Identify which cell holds the provided text, then report its [x, y] central coordinate. 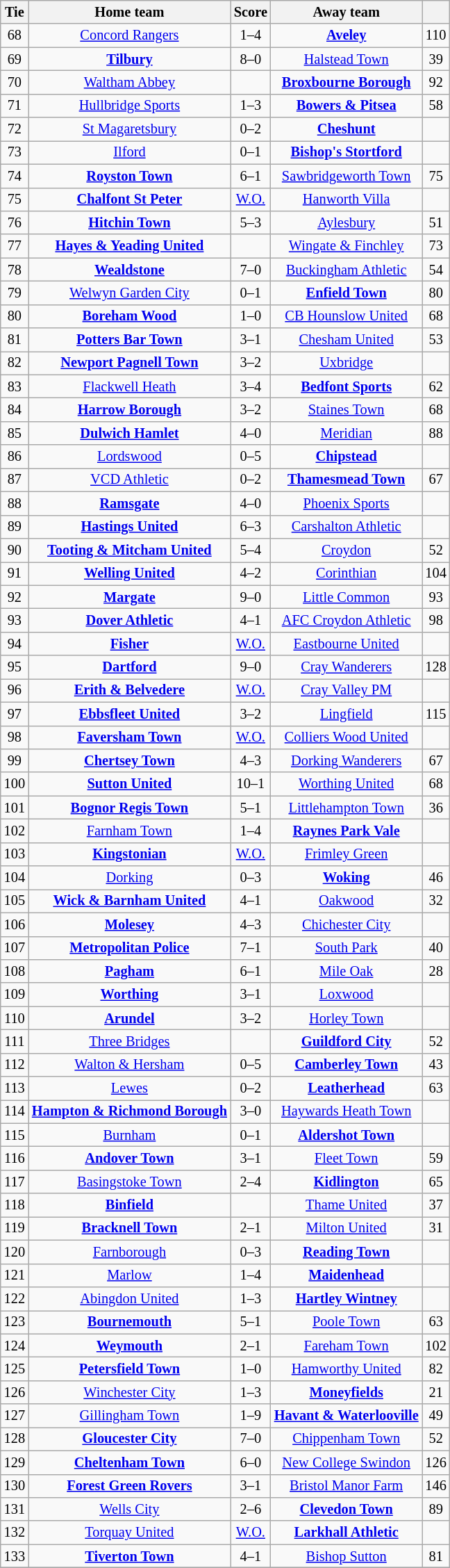
96 [15, 690]
Corinthian [347, 573]
Maidenhead [347, 1275]
Hayes & Yeading United [129, 246]
97 [15, 714]
Ramsgate [129, 503]
116 [15, 1159]
129 [15, 1462]
Worthing [129, 995]
Tie [15, 12]
71 [15, 106]
Hullbridge Sports [129, 106]
99 [15, 760]
103 [15, 854]
Farnborough [129, 1252]
Cheltenham Town [129, 1462]
Clevedon Town [347, 1509]
Cray Wanderers [347, 667]
Bournemouth [129, 1322]
Dartford [129, 667]
Haywards Heath Town [347, 1111]
123 [15, 1322]
2–6 [251, 1509]
Broxbourne Borough [347, 82]
37 [436, 1205]
Aveley [347, 35]
Hanworth Villa [347, 199]
6–3 [251, 527]
124 [15, 1346]
Hamworthy United [347, 1369]
79 [15, 293]
Uxbridge [347, 363]
119 [15, 1228]
94 [15, 644]
1–9 [251, 1416]
Hastings United [129, 527]
100 [15, 784]
Petersfield Town [129, 1369]
127 [15, 1416]
Wells City [129, 1509]
Chipstead [347, 457]
Three Bridges [129, 1041]
121 [15, 1275]
84 [15, 409]
Sutton United [129, 784]
Sawbridgeworth Town [347, 176]
Welling United [129, 573]
Score [251, 12]
5–3 [251, 222]
Enfield Town [347, 293]
Bowers & Pitsea [347, 106]
Abingdon United [129, 1298]
Bracknell Town [129, 1228]
120 [15, 1252]
Colliers Wood United [347, 737]
85 [15, 433]
Farnham Town [129, 831]
77 [15, 246]
Flackwell Heath [129, 386]
Buckingham Athletic [347, 270]
Welwyn Garden City [129, 293]
43 [436, 1065]
118 [15, 1205]
Chalfont St Peter [129, 199]
95 [15, 667]
3–0 [251, 1111]
36 [436, 808]
Frimley Green [347, 854]
Hartley Wintney [347, 1298]
Tooting & Mitcham United [129, 550]
133 [15, 1556]
146 [436, 1486]
Aldershot Town [347, 1135]
53 [436, 340]
132 [15, 1533]
Fisher [129, 644]
Wealdstone [129, 270]
Basingstoke Town [129, 1182]
Thame United [347, 1205]
Kingstonian [129, 854]
Harrow Borough [129, 409]
Pagham [129, 971]
Poole Town [347, 1322]
72 [15, 129]
78 [15, 270]
Worthing United [347, 784]
113 [15, 1088]
Metropolitan Police [129, 948]
Chesham United [347, 340]
Carshalton Athletic [347, 527]
Oakwood [347, 901]
58 [436, 106]
Walton & Hersham [129, 1065]
Phoenix Sports [347, 503]
59 [436, 1159]
40 [436, 948]
2–4 [251, 1182]
Bedfont Sports [347, 386]
Concord Rangers [129, 35]
Binfield [129, 1205]
76 [15, 222]
54 [436, 270]
49 [436, 1416]
South Park [347, 948]
Milton United [347, 1228]
Dulwich Hamlet [129, 433]
117 [15, 1182]
86 [15, 457]
Andover Town [129, 1159]
6–0 [251, 1462]
Larkhall Athletic [347, 1533]
46 [436, 878]
Wick & Barnham United [129, 901]
Ebbsfleet United [129, 714]
Erith & Belvedere [129, 690]
87 [15, 480]
Fareham Town [347, 1346]
108 [15, 971]
Thamesmead Town [347, 480]
Bristol Manor Farm [347, 1486]
CB Hounslow United [347, 316]
Halstead Town [347, 59]
New College Swindon [347, 1462]
8–0 [251, 59]
106 [15, 924]
Royston Town [129, 176]
69 [15, 59]
Dorking Wanderers [347, 760]
Mile Oak [347, 971]
Chippenham Town [347, 1439]
Bognor Regis Town [129, 808]
Lingfield [347, 714]
131 [15, 1509]
Fleet Town [347, 1159]
Chichester City [347, 924]
Guildford City [347, 1041]
AFC Croydon Athletic [347, 620]
105 [15, 901]
Lewes [129, 1088]
122 [15, 1298]
28 [436, 971]
70 [15, 82]
Bishop Sutton [347, 1556]
4–2 [251, 573]
21 [436, 1392]
Dover Athletic [129, 620]
Woking [347, 878]
Cheshunt [347, 129]
Margate [129, 597]
101 [15, 808]
Reading Town [347, 1252]
Cray Valley PM [347, 690]
Burnham [129, 1135]
32 [436, 901]
VCD Athletic [129, 480]
Potters Bar Town [129, 340]
5–4 [251, 550]
Moneyfields [347, 1392]
Chertsey Town [129, 760]
Marlow [129, 1275]
114 [15, 1111]
Home team [129, 12]
Forest Green Rovers [129, 1486]
74 [15, 176]
Bishop's Stortford [347, 152]
Wingate & Finchley [347, 246]
Molesey [129, 924]
Gillingham Town [129, 1416]
91 [15, 573]
Dorking [129, 878]
Camberley Town [347, 1065]
51 [436, 222]
90 [15, 550]
112 [15, 1065]
111 [15, 1041]
Boreham Wood [129, 316]
Croydon [347, 550]
65 [436, 1182]
Havant & Waterlooville [347, 1416]
Lordswood [129, 457]
Little Common [347, 597]
Horley Town [347, 1018]
Eastbourne United [347, 644]
Littlehampton Town [347, 808]
Waltham Abbey [129, 82]
Torquay United [129, 1533]
62 [436, 386]
10–1 [251, 784]
Winchester City [129, 1392]
Staines Town [347, 409]
Kidlington [347, 1182]
107 [15, 948]
83 [15, 386]
Hampton & Richmond Borough [129, 1111]
Loxwood [347, 995]
Leatherhead [347, 1088]
125 [15, 1369]
130 [15, 1486]
Tilbury [129, 59]
Tiverton Town [129, 1556]
Weymouth [129, 1346]
Newport Pagnell Town [129, 363]
Away team [347, 12]
7–1 [251, 948]
Ilford [129, 152]
Aylesbury [347, 222]
Faversham Town [129, 737]
Meridian [347, 433]
109 [15, 995]
3–4 [251, 386]
Arundel [129, 1018]
Raynes Park Vale [347, 831]
31 [436, 1228]
39 [436, 59]
Hitchin Town [129, 222]
St Magaretsbury [129, 129]
Gloucester City [129, 1439]
